From the cell containing the given text, extract its center point as [x, y] coordinate. 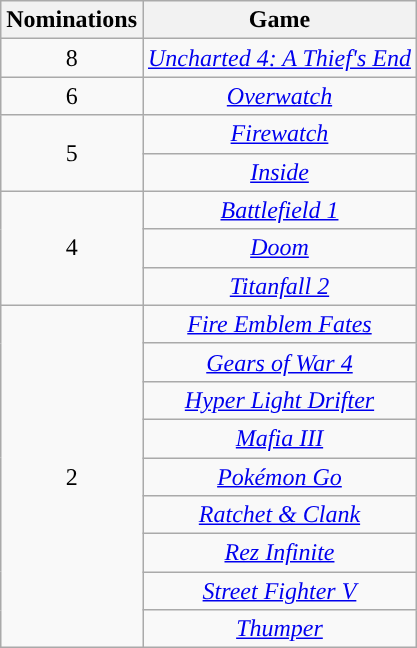
Mafia III [279, 438]
Nominations [72, 20]
6 [72, 96]
Firewatch [279, 134]
Pokémon Go [279, 477]
Game [279, 20]
Titanfall 2 [279, 286]
Battlefield 1 [279, 210]
Gears of War 4 [279, 362]
Overwatch [279, 96]
Thumper [279, 629]
5 [72, 153]
8 [72, 58]
Ratchet & Clank [279, 515]
Hyper Light Drifter [279, 400]
Street Fighter V [279, 591]
4 [72, 248]
2 [72, 476]
Uncharted 4: A Thief's End [279, 58]
Inside [279, 172]
Fire Emblem Fates [279, 324]
Doom [279, 248]
Rez Infinite [279, 553]
